Provide the (x, y) coordinate of the cell's center where the given text is located.  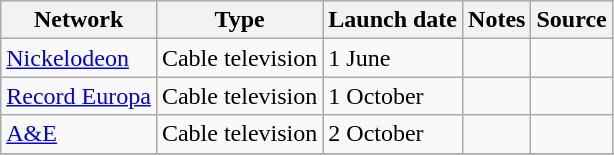
Source (572, 20)
A&E (79, 134)
1 June (393, 58)
Launch date (393, 20)
Record Europa (79, 96)
Type (239, 20)
Network (79, 20)
2 October (393, 134)
Notes (497, 20)
Nickelodeon (79, 58)
1 October (393, 96)
